Identify which cell holds the provided text, then report its (X, Y) central coordinate. 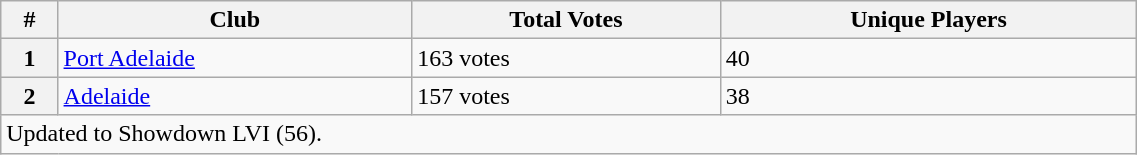
157 votes (566, 96)
Unique Players (928, 20)
Adelaide (235, 96)
Port Adelaide (235, 58)
2 (30, 96)
38 (928, 96)
1 (30, 58)
Club (235, 20)
Total Votes (566, 20)
Updated to Showdown LVI (56). (569, 134)
163 votes (566, 58)
40 (928, 58)
# (30, 20)
